For the text-containing cell, return its midpoint in (x, y) coordinate format. 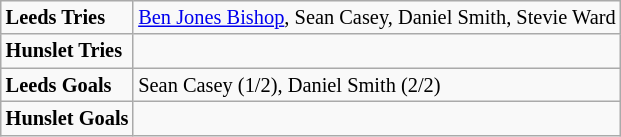
Leeds Tries (68, 17)
Ben Jones Bishop, Sean Casey, Daniel Smith, Stevie Ward (376, 17)
Hunslet Tries (68, 51)
Hunslet Goals (68, 118)
Leeds Goals (68, 85)
Sean Casey (1/2), Daniel Smith (2/2) (376, 85)
